Find where the given text appears and provide that cell's center as [x, y] coordinate. 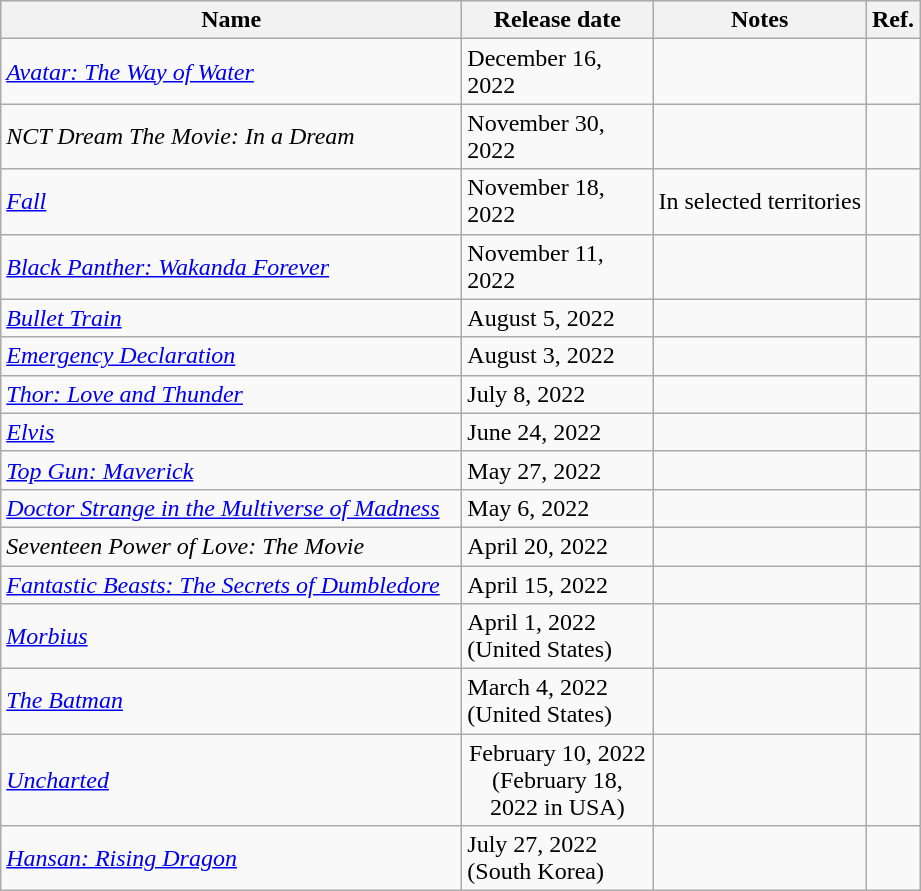
The Batman [232, 702]
Doctor Strange in the Multiverse of Madness [232, 508]
April 20, 2022 [558, 546]
Ref. [894, 20]
Black Panther: Wakanda Forever [232, 266]
Seventeen Power of Love: The Movie [232, 546]
April 15, 2022 [558, 585]
November 30, 2022 [558, 136]
May 27, 2022 [558, 470]
November 11, 2022 [558, 266]
July 27, 2022 (South Korea) [558, 858]
Uncharted [232, 780]
August 3, 2022 [558, 356]
July 8, 2022 [558, 394]
Thor: Love and Thunder [232, 394]
August 5, 2022 [558, 318]
Hansan: Rising Dragon [232, 858]
March 4, 2022 (United States) [558, 702]
Elvis [232, 432]
April 1, 2022 (United States) [558, 636]
In selected territories [760, 202]
Morbius [232, 636]
Fantastic Beasts: The Secrets of Dumbledore [232, 585]
February 10, 2022(February 18, 2022 in USA) [558, 780]
NCT Dream The Movie: In a Dream [232, 136]
Release date [558, 20]
December 16, 2022 [558, 72]
November 18, 2022 [558, 202]
May 6, 2022 [558, 508]
Emergency Declaration [232, 356]
Name [232, 20]
Avatar: The Way of Water [232, 72]
June 24, 2022 [558, 432]
Fall [232, 202]
Top Gun: Maverick [232, 470]
Bullet Train [232, 318]
Notes [760, 20]
